Identify which cell holds the provided text, then report its [x, y] central coordinate. 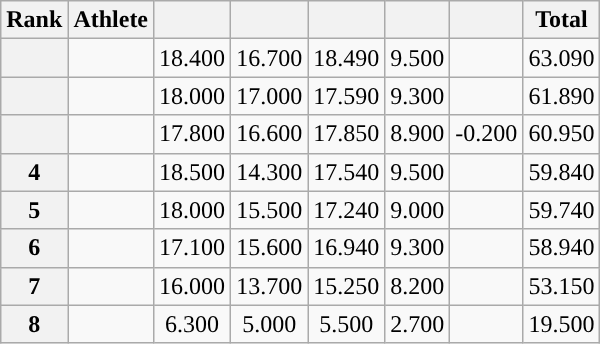
13.700 [270, 286]
4 [34, 172]
15.500 [270, 210]
8 [34, 324]
5 [34, 210]
8.900 [418, 134]
17.240 [346, 210]
Rank [34, 20]
61.890 [562, 96]
59.740 [562, 210]
5.500 [346, 324]
Total [562, 20]
60.950 [562, 134]
17.850 [346, 134]
16.940 [346, 248]
8.200 [418, 286]
2.700 [418, 324]
16.000 [192, 286]
14.300 [270, 172]
17.590 [346, 96]
Athlete [111, 20]
9.000 [418, 210]
18.500 [192, 172]
63.090 [562, 58]
17.800 [192, 134]
17.540 [346, 172]
17.100 [192, 248]
-0.200 [486, 134]
19.500 [562, 324]
16.600 [270, 134]
6 [34, 248]
16.700 [270, 58]
53.150 [562, 286]
18.400 [192, 58]
18.490 [346, 58]
5.000 [270, 324]
15.600 [270, 248]
17.000 [270, 96]
7 [34, 286]
58.940 [562, 248]
59.840 [562, 172]
15.250 [346, 286]
6.300 [192, 324]
